From the cell containing the given text, extract its center point as [x, y] coordinate. 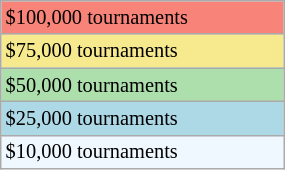
$50,000 tournaments [142, 85]
$75,000 tournaments [142, 51]
$25,000 tournaments [142, 118]
$100,000 tournaments [142, 17]
$10,000 tournaments [142, 152]
